Detect which cell encompasses the target text, then output its [x, y] center coordinate. 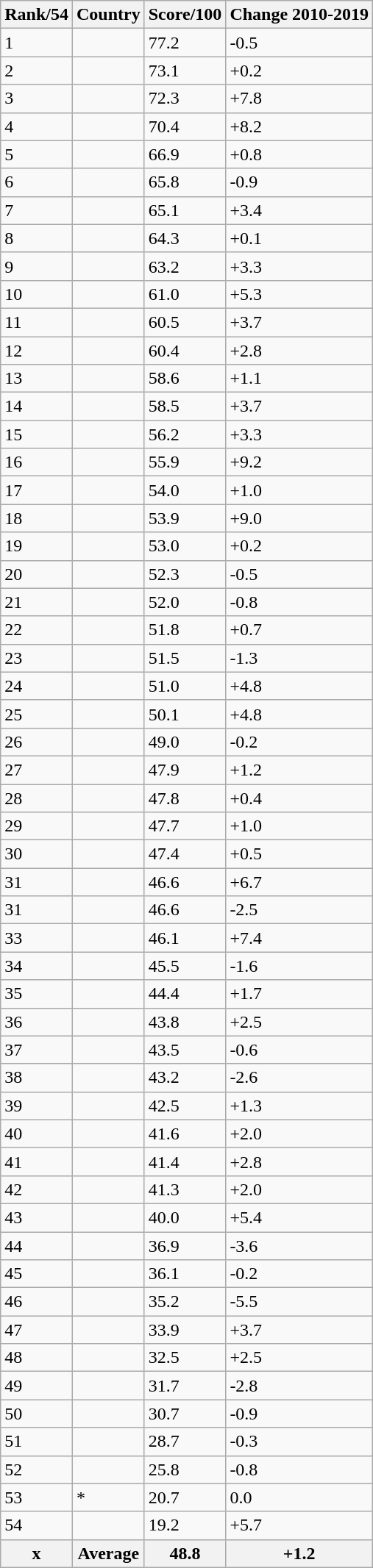
51.0 [185, 686]
27 [37, 770]
43 [37, 1217]
Average [109, 1553]
40.0 [185, 1217]
+7.4 [299, 938]
55.9 [185, 462]
Rank/54 [37, 15]
17 [37, 490]
45.5 [185, 966]
47 [37, 1330]
53.9 [185, 518]
21 [37, 602]
52.0 [185, 602]
Country [109, 15]
65.8 [185, 182]
73.1 [185, 71]
22 [37, 630]
47.9 [185, 770]
58.5 [185, 407]
41 [37, 1161]
25.8 [185, 1469]
53 [37, 1497]
60.4 [185, 351]
-1.3 [299, 658]
43.2 [185, 1078]
-1.6 [299, 966]
36.9 [185, 1246]
19.2 [185, 1525]
46 [37, 1302]
30.7 [185, 1414]
33 [37, 938]
+5.7 [299, 1525]
+0.5 [299, 854]
19 [37, 546]
24 [37, 686]
+0.1 [299, 238]
35 [37, 994]
50.1 [185, 714]
41.6 [185, 1134]
35.2 [185, 1302]
+1.7 [299, 994]
48.8 [185, 1553]
+9.2 [299, 462]
44 [37, 1246]
63.2 [185, 266]
-2.6 [299, 1078]
37 [37, 1050]
-3.6 [299, 1246]
5 [37, 154]
-5.5 [299, 1302]
70.4 [185, 126]
13 [37, 379]
42.5 [185, 1106]
+6.7 [299, 882]
18 [37, 518]
66.9 [185, 154]
10 [37, 294]
51.8 [185, 630]
49.0 [185, 742]
-0.3 [299, 1442]
-0.6 [299, 1050]
52 [37, 1469]
58.6 [185, 379]
3 [37, 99]
42 [37, 1189]
45 [37, 1274]
+0.4 [299, 798]
x [37, 1553]
-2.5 [299, 910]
54 [37, 1525]
28 [37, 798]
6 [37, 182]
+1.1 [299, 379]
38 [37, 1078]
* [109, 1497]
+7.8 [299, 99]
14 [37, 407]
+5.4 [299, 1217]
36.1 [185, 1274]
-2.8 [299, 1386]
36 [37, 1022]
51.5 [185, 658]
0.0 [299, 1497]
48 [37, 1358]
51 [37, 1442]
44.4 [185, 994]
61.0 [185, 294]
43.5 [185, 1050]
12 [37, 351]
32.5 [185, 1358]
30 [37, 854]
40 [37, 1134]
+0.8 [299, 154]
43.8 [185, 1022]
77.2 [185, 43]
47.7 [185, 826]
47.8 [185, 798]
7 [37, 210]
4 [37, 126]
49 [37, 1386]
60.5 [185, 322]
16 [37, 462]
+8.2 [299, 126]
50 [37, 1414]
72.3 [185, 99]
28.7 [185, 1442]
20.7 [185, 1497]
+3.4 [299, 210]
15 [37, 434]
+1.3 [299, 1106]
29 [37, 826]
41.4 [185, 1161]
11 [37, 322]
39 [37, 1106]
26 [37, 742]
+0.7 [299, 630]
52.3 [185, 574]
20 [37, 574]
53.0 [185, 546]
54.0 [185, 490]
8 [37, 238]
25 [37, 714]
56.2 [185, 434]
Change 2010-2019 [299, 15]
23 [37, 658]
47.4 [185, 854]
41.3 [185, 1189]
+9.0 [299, 518]
34 [37, 966]
9 [37, 266]
+5.3 [299, 294]
2 [37, 71]
46.1 [185, 938]
31.7 [185, 1386]
65.1 [185, 210]
33.9 [185, 1330]
Score/100 [185, 15]
1 [37, 43]
64.3 [185, 238]
